Detect which cell encompasses the target text, then output its [x, y] center coordinate. 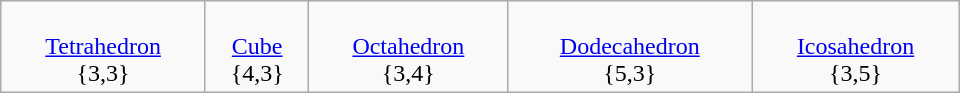
Icosahedron{3,5} [856, 47]
Cube{4,3} [257, 47]
Octahedron{3,4} [408, 47]
Tetrahedron{3,3} [104, 47]
Dodecahedron{5,3} [630, 47]
